Pinpoint the cell where the given text exists, returning its (X, Y) midpoint coordinate. 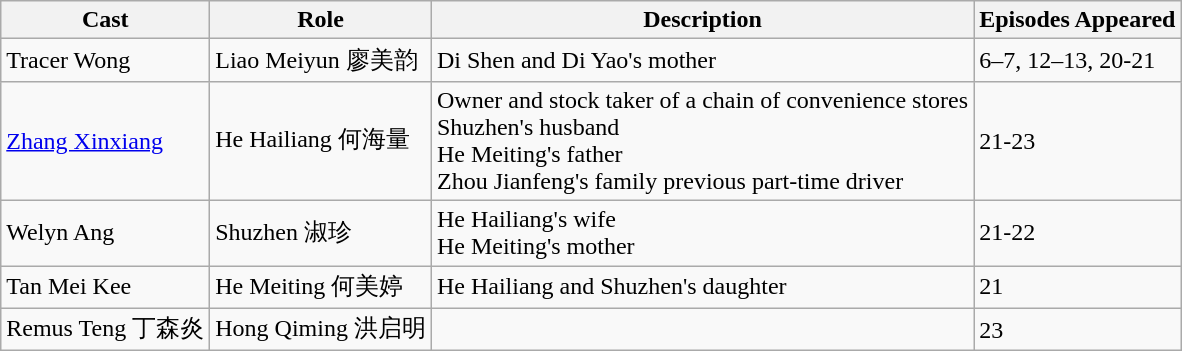
Episodes Appeared (1078, 20)
He Meiting 何美婷 (321, 288)
He Hailiang 何海量 (321, 140)
Hong Qiming 洪启明 (321, 330)
21-22 (1078, 232)
He Hailiang's wife He Meiting's mother (702, 232)
Role (321, 20)
Di Shen and Di Yao's mother (702, 60)
Zhang Xinxiang (106, 140)
He Hailiang and Shuzhen's daughter (702, 288)
21 (1078, 288)
6–7, 12–13, 20-21 (1078, 60)
Cast (106, 20)
Remus Teng 丁森炎 (106, 330)
23 (1078, 330)
Shuzhen 淑珍 (321, 232)
21-23 (1078, 140)
Description (702, 20)
Welyn Ang (106, 232)
Tracer Wong (106, 60)
Owner and stock taker of a chain of convenience stores Shuzhen's husband He Meiting's father Zhou Jianfeng's family previous part-time driver (702, 140)
Liao Meiyun 廖美韵 (321, 60)
Tan Mei Kee (106, 288)
